Capture the cell that displays the provided text and extract its (X, Y) central coordinate. 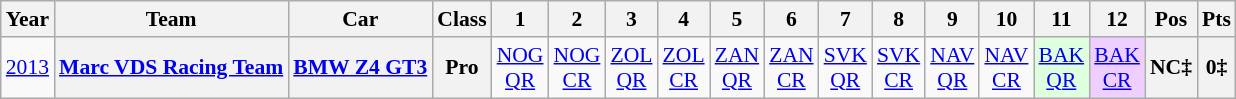
3 (631, 19)
ZANQR (737, 68)
11 (1062, 19)
1 (520, 19)
BMW Z4 GT3 (360, 68)
Team (171, 19)
6 (791, 19)
12 (1117, 19)
2013 (28, 68)
5 (737, 19)
Car (360, 19)
ZOLCR (684, 68)
NC‡ (1171, 68)
4 (684, 19)
BAKQR (1062, 68)
SVKQR (846, 68)
NAVQR (952, 68)
10 (1006, 19)
Pro (462, 68)
9 (952, 19)
7 (846, 19)
NOGCR (578, 68)
Marc VDS Racing Team (171, 68)
BAKCR (1117, 68)
ZOLQR (631, 68)
Class (462, 19)
Pts (1216, 19)
Pos (1171, 19)
Year (28, 19)
0‡ (1216, 68)
2 (578, 19)
NOGQR (520, 68)
ZANCR (791, 68)
8 (898, 19)
SVKCR (898, 68)
NAVCR (1006, 68)
